Capture the cell that displays the provided text and extract its (X, Y) central coordinate. 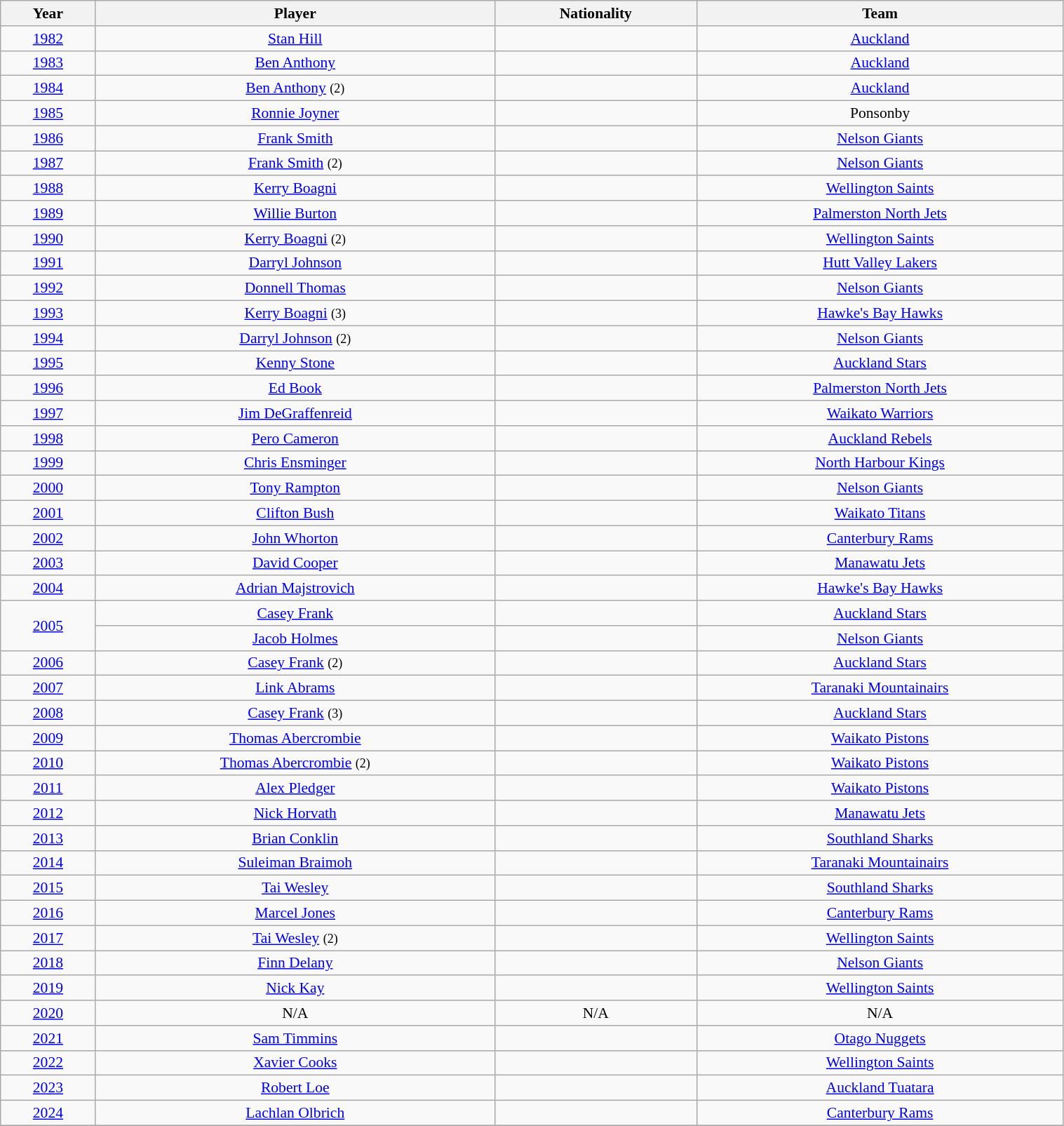
2019 (48, 988)
Alex Pledger (295, 789)
Kerry Boagni (295, 189)
2001 (48, 514)
1997 (48, 413)
Donnell Thomas (295, 288)
Ed Book (295, 389)
Casey Frank (295, 613)
Darryl Johnson (2) (295, 338)
2005 (48, 626)
1998 (48, 438)
Kenny Stone (295, 363)
2000 (48, 488)
Ronnie Joyner (295, 114)
Auckland Tuatara (880, 1088)
Ben Anthony (2) (295, 88)
2018 (48, 963)
David Cooper (295, 563)
1982 (48, 39)
1994 (48, 338)
Jim DeGraffenreid (295, 413)
2022 (48, 1063)
2008 (48, 713)
Willie Burton (295, 213)
2020 (48, 1013)
Suleiman Braimoh (295, 863)
1983 (48, 63)
John Whorton (295, 538)
Darryl Johnson (295, 263)
2012 (48, 813)
1996 (48, 389)
Ben Anthony (295, 63)
Kerry Boagni (2) (295, 239)
2013 (48, 838)
2009 (48, 738)
1995 (48, 363)
Frank Smith (2) (295, 163)
Thomas Abercrombie (295, 738)
Year (48, 13)
Nationality (595, 13)
Nick Kay (295, 988)
Tai Wesley (2) (295, 938)
2007 (48, 688)
Kerry Boagni (3) (295, 314)
Waikato Titans (880, 514)
Ponsonby (880, 114)
2006 (48, 663)
1991 (48, 263)
Player (295, 13)
2011 (48, 789)
Adrian Majstrovich (295, 589)
1989 (48, 213)
Brian Conklin (295, 838)
Xavier Cooks (295, 1063)
2015 (48, 888)
Casey Frank (3) (295, 713)
Marcel Jones (295, 913)
Tai Wesley (295, 888)
1990 (48, 239)
1993 (48, 314)
2003 (48, 563)
Auckland Rebels (880, 438)
2002 (48, 538)
1987 (48, 163)
2010 (48, 763)
1988 (48, 189)
Tony Rampton (295, 488)
1992 (48, 288)
1999 (48, 463)
Robert Loe (295, 1088)
Link Abrams (295, 688)
North Harbour Kings (880, 463)
2021 (48, 1038)
Otago Nuggets (880, 1038)
Clifton Bush (295, 514)
2017 (48, 938)
Jacob Holmes (295, 638)
2023 (48, 1088)
Waikato Warriors (880, 413)
Finn Delany (295, 963)
1985 (48, 114)
Team (880, 13)
Lachlan Olbrich (295, 1113)
Nick Horvath (295, 813)
Stan Hill (295, 39)
2024 (48, 1113)
2014 (48, 863)
1986 (48, 138)
2016 (48, 913)
Casey Frank (2) (295, 663)
Frank Smith (295, 138)
Thomas Abercrombie (2) (295, 763)
Chris Ensminger (295, 463)
Pero Cameron (295, 438)
2004 (48, 589)
Sam Timmins (295, 1038)
1984 (48, 88)
Hutt Valley Lakers (880, 263)
